Capture the cell that displays the provided text and extract its [X, Y] central coordinate. 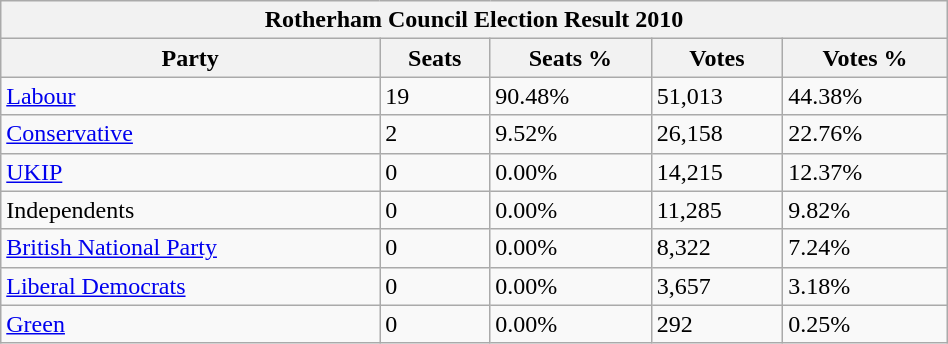
Liberal Democrats [190, 286]
292 [717, 324]
UKIP [190, 172]
12.37% [865, 172]
9.52% [570, 134]
3.18% [865, 286]
9.82% [865, 210]
8,322 [717, 248]
Rotherham Council Election Result 2010 [474, 20]
Seats [435, 58]
Seats % [570, 58]
Conservative [190, 134]
0.25% [865, 324]
7.24% [865, 248]
19 [435, 96]
2 [435, 134]
44.38% [865, 96]
14,215 [717, 172]
26,158 [717, 134]
Independents [190, 210]
51,013 [717, 96]
Party [190, 58]
11,285 [717, 210]
90.48% [570, 96]
Green [190, 324]
22.76% [865, 134]
British National Party [190, 248]
Labour [190, 96]
Votes [717, 58]
Votes % [865, 58]
3,657 [717, 286]
